Return (X, Y) of the center of cell containing provided text 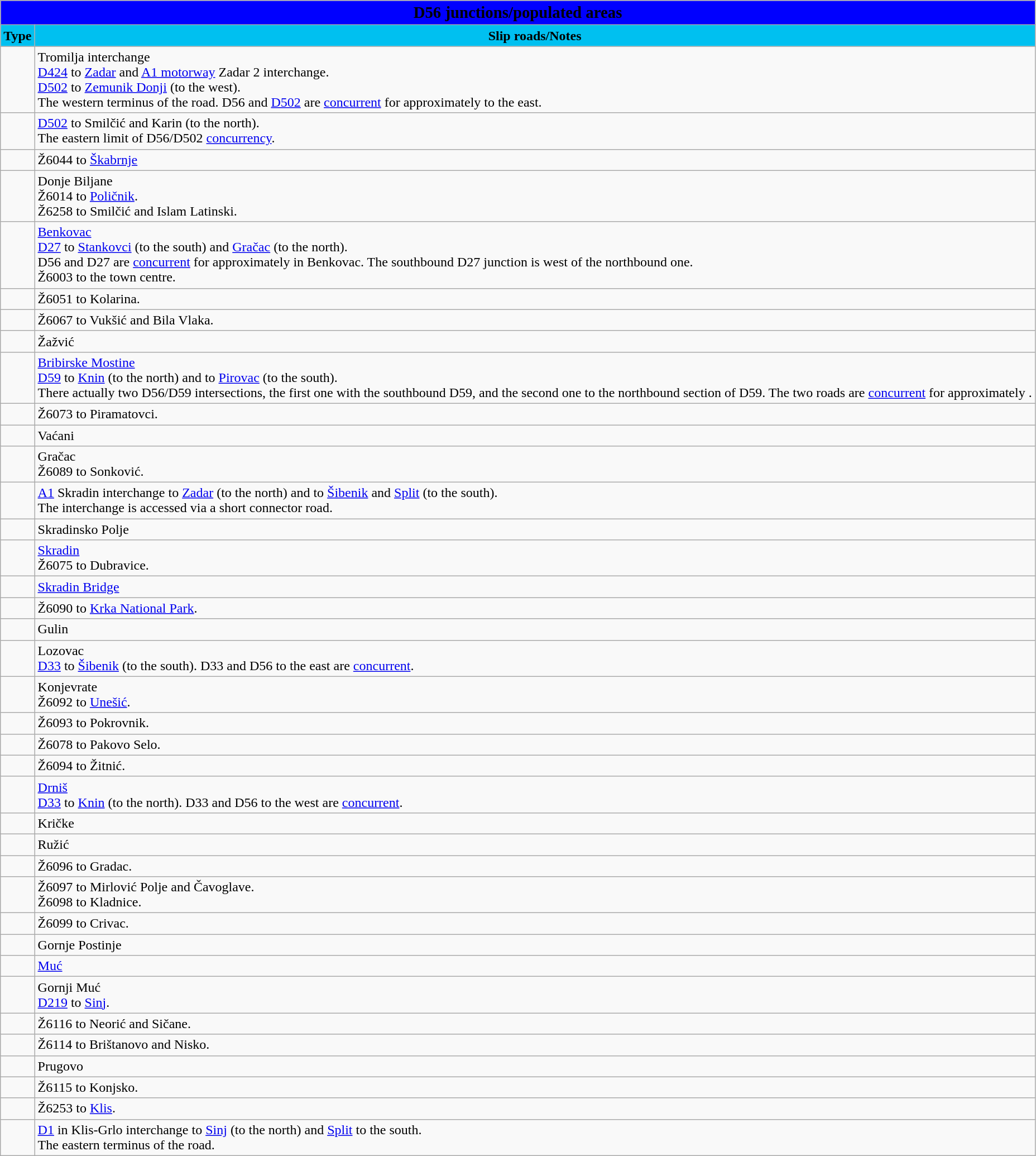
Ž6097 to Mirlović Polje and Čavoglave.Ž6098 to Kladnice. (535, 895)
D502 to Smilčić and Karin (to the north).The eastern limit of D56/D502 concurrency. (535, 131)
Lozovac D33 to Šibenik (to the south). D33 and D56 to the east are concurrent. (535, 658)
Ž6114 to Brištanovo and Nisko. (535, 1045)
Ž6116 to Neorić and Sičane. (535, 1024)
KonjevrateŽ6092 to Unešić. (535, 695)
Ž6093 to Pokrovnik. (535, 723)
Kričke (535, 823)
Ž6096 to Gradac. (535, 866)
Ž6073 to Piramatovci. (535, 414)
Donje BiljaneŽ6014 to Poličnik.Ž6258 to Smilčić and Islam Latinski. (535, 196)
Slip roads/Notes (535, 36)
Gornje Postinje (535, 945)
Vaćani (535, 435)
Prugovo (535, 1066)
Ž6090 to Krka National Park. (535, 608)
Žažvić (535, 341)
Gulin (535, 629)
Drniš D33 to Knin (to the north). D33 and D56 to the west are concurrent. (535, 794)
Skradinsko Polje (535, 529)
Type (18, 36)
Ž6044 to Škabrnje (535, 160)
A1 Skradin interchange to Zadar (to the north) and to Šibenik and Split (to the south).The interchange is accessed via a short connector road. (535, 500)
Muć (535, 966)
D56 junctions/populated areas (518, 13)
Ž6253 to Klis. (535, 1109)
Ž6094 to Žitnić. (535, 766)
Ž6051 to Kolarina. (535, 299)
D1 in Klis-Grlo interchange to Sinj (to the north) and Split to the south.The eastern terminus of the road. (535, 1137)
Ž6099 to Crivac. (535, 924)
GračacŽ6089 to Sonković. (535, 465)
Ž6067 to Vukšić and Bila Vlaka. (535, 320)
Skradin Bridge (535, 587)
SkradinŽ6075 to Dubravice. (535, 558)
Ž6078 to Pakovo Selo. (535, 744)
Ružić (535, 844)
Gornji Muć D219 to Sinj. (535, 995)
Ž6115 to Konjsko. (535, 1087)
